For the text-containing cell, return its midpoint in (X, Y) coordinate format. 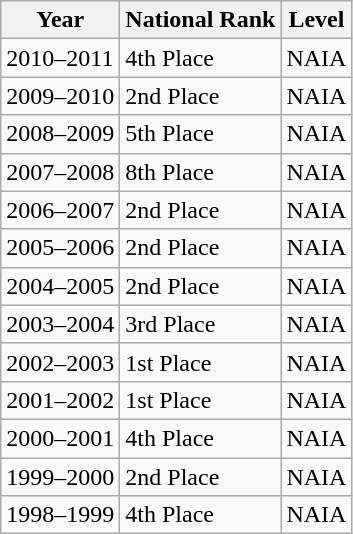
1999–2000 (60, 477)
8th Place (200, 172)
2001–2002 (60, 400)
1998–1999 (60, 515)
3rd Place (200, 324)
2010–2011 (60, 58)
5th Place (200, 134)
2002–2003 (60, 362)
2008–2009 (60, 134)
Year (60, 20)
National Rank (200, 20)
2005–2006 (60, 248)
2000–2001 (60, 438)
2003–2004 (60, 324)
2007–2008 (60, 172)
2004–2005 (60, 286)
2009–2010 (60, 96)
Level (316, 20)
2006–2007 (60, 210)
